Capture the cell that displays the provided text and extract its (X, Y) central coordinate. 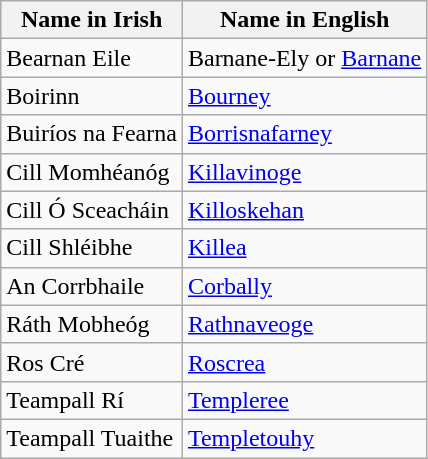
Ros Cré (92, 362)
Ráth Mobheóg (92, 324)
Barnane-Ely or Barnane (304, 58)
Templeree (304, 400)
Templetouhy (304, 438)
Boirinn (92, 96)
Killoskehan (304, 210)
Rathnaveoge (304, 324)
Cill Ó Sceacháin (92, 210)
Borrisnafarney (304, 134)
Bearnan Eile (92, 58)
Cill Shléibhe (92, 248)
Buiríos na Fearna (92, 134)
An Corrbhaile (92, 286)
Name in English (304, 20)
Name in Irish (92, 20)
Killavinoge (304, 172)
Cill Momhéanóg (92, 172)
Corbally (304, 286)
Bourney (304, 96)
Roscrea (304, 362)
Teampall Rí (92, 400)
Teampall Tuaithe (92, 438)
Killea (304, 248)
